Pinpoint the cell where the given text exists, returning its [X, Y] midpoint coordinate. 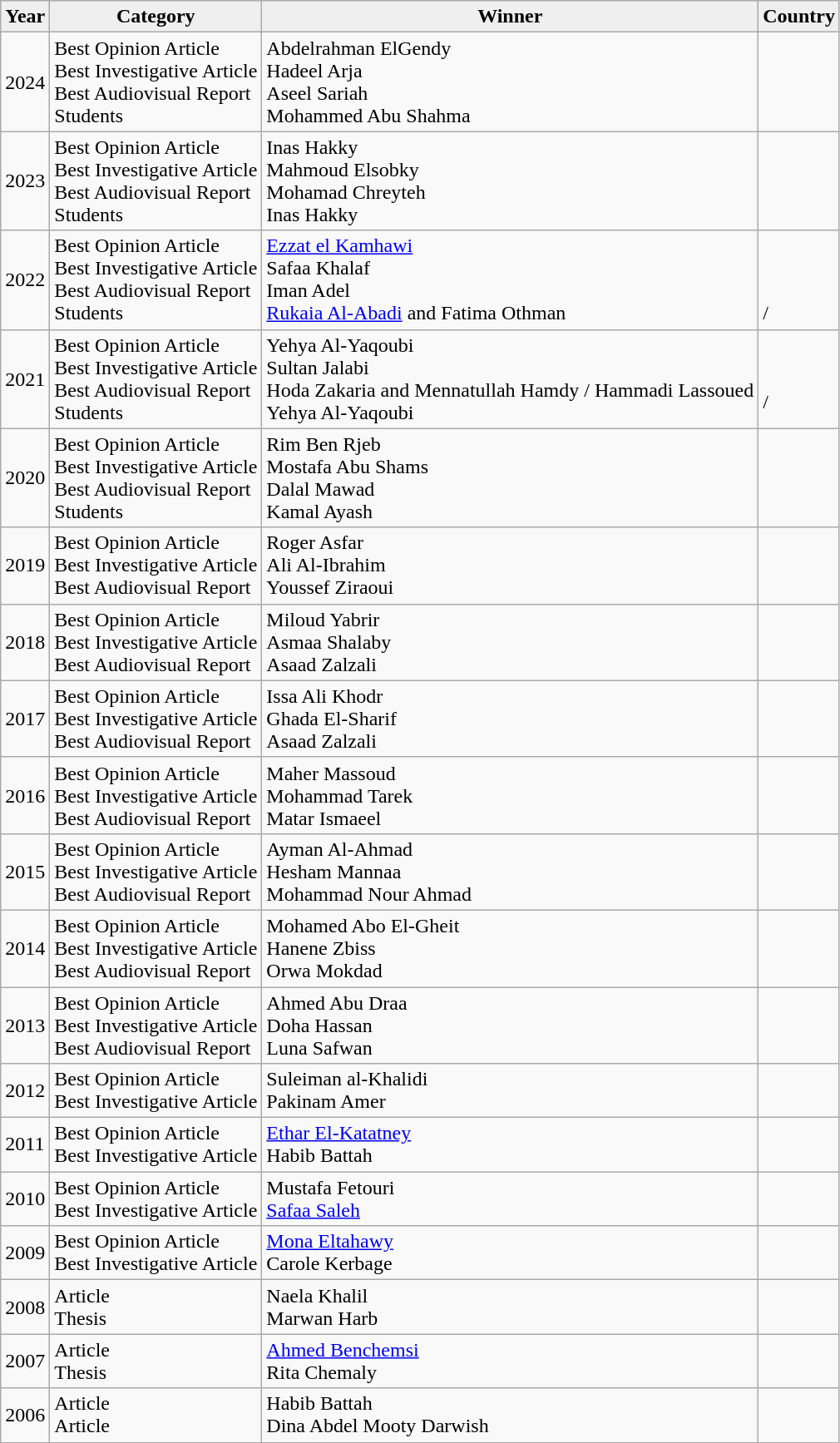
2018 [25, 642]
Ethar El-Katatney Habib Battah [511, 1144]
Roger Asfar Ali Al-Ibrahim Youssef Ziraoui [511, 566]
Category [156, 17]
2023 [25, 181]
2010 [25, 1199]
Habib Battah Dina Abdel Mooty Darwish [511, 1416]
2009 [25, 1253]
Suleiman al-Khalidi Pakinam Amer [511, 1091]
Ezzat el KamhawiSafaa Khalaf Iman Adel Rukaia Al-Abadi and Fatima Othman [511, 279]
2021 [25, 379]
Maher Massoud Mohammad Tarek Matar Ismaeel [511, 795]
Mohamed Abo El-GheitHanene Zbiss Orwa Mokdad [511, 948]
ArticleThesis [156, 1361]
2012 [25, 1091]
2007 [25, 1361]
Naela Khalil Marwan Harb [511, 1307]
Country [799, 17]
Mona Eltahawy Carole Kerbage [511, 1253]
2011 [25, 1144]
Rim Ben Rjeb Mostafa Abu Shams Dalal Mawad Kamal Ayash [511, 477]
Abdelrahman ElGendy Hadeel Arja Aseel Sariah Mohammed Abu Shahma [511, 82]
Miloud Yabrir Asmaa Shalaby Asaad Zalzali [511, 642]
ArticleArticle [156, 1416]
Ahmed BenchemsiRita Chemaly [511, 1361]
2013 [25, 1025]
2024 [25, 82]
Yehya Al-Yaqoubi Sultan Jalabi Hoda Zakaria and Mennatullah Hamdy / Hammadi Lassoued Yehya Al-Yaqoubi [511, 379]
2014 [25, 948]
Ahmed Abu Draa Doha Hassan Luna Safwan [511, 1025]
2016 [25, 795]
Inas Hakky Mahmoud Elsobky Mohamad Chreyteh Inas Hakky [511, 181]
2019 [25, 566]
2020 [25, 477]
Year [25, 17]
Winner [511, 17]
2006 [25, 1416]
2017 [25, 719]
Mustafa Fetouri Safaa Saleh [511, 1199]
Article Thesis [156, 1307]
Ayman Al-Ahmad Hesham Mannaa Mohammad Nour Ahmad [511, 872]
2015 [25, 872]
2022 [25, 279]
Issa Ali Khodr Ghada El-Sharif Asaad Zalzali [511, 719]
2008 [25, 1307]
